Detect which cell encompasses the target text, then output its (X, Y) center coordinate. 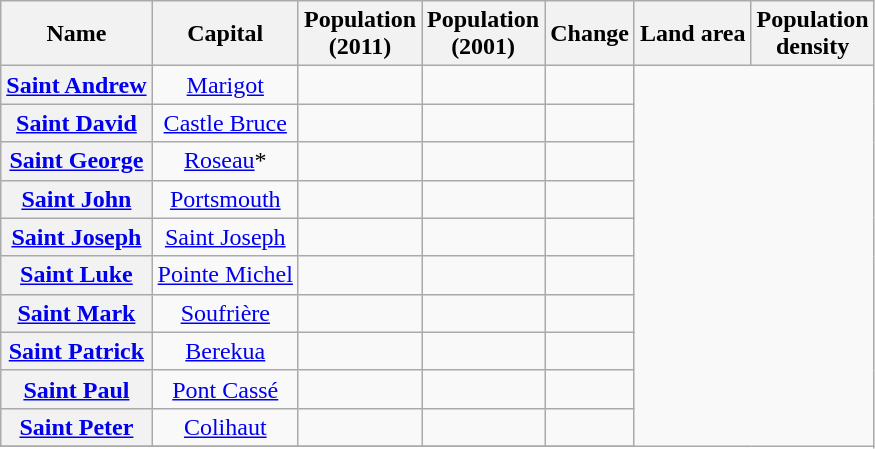
Marigot (225, 85)
Capital (225, 34)
Castle Bruce (225, 123)
Saint Peter (76, 427)
Berekua (225, 351)
Portsmouth (225, 199)
Saint Patrick (76, 351)
Saint Paul (76, 389)
Roseau* (225, 161)
Change (590, 34)
Saint George (76, 161)
Saint John (76, 199)
Name (76, 34)
Saint Luke (76, 275)
Land area (692, 34)
Population(2001) (484, 34)
Colihaut (225, 427)
Populationdensity (812, 34)
Pont Cassé (225, 389)
Saint Mark (76, 313)
Pointe Michel (225, 275)
Population(2011) (360, 34)
Saint Andrew (76, 85)
Saint David (76, 123)
Soufrière (225, 313)
